Extract the (X, Y) coordinate from the center of the cell holding the provided text.  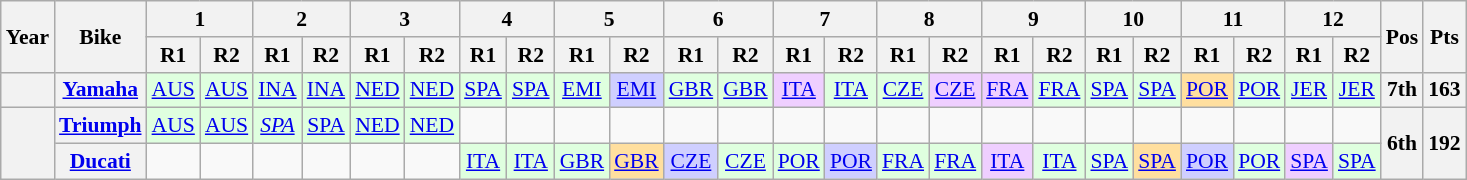
Bike (100, 36)
Pos (1402, 36)
Triumph (100, 126)
9 (1033, 19)
11 (1233, 19)
Year (28, 36)
5 (610, 19)
Yamaha (100, 90)
2 (302, 19)
192 (1444, 144)
6 (718, 19)
3 (404, 19)
10 (1132, 19)
163 (1444, 90)
12 (1332, 19)
4 (506, 19)
8 (929, 19)
7th (1402, 90)
7 (825, 19)
Pts (1444, 36)
1 (200, 19)
6th (1402, 144)
Ducati (100, 162)
